Pinpoint the cell where the given text exists, returning its [X, Y] midpoint coordinate. 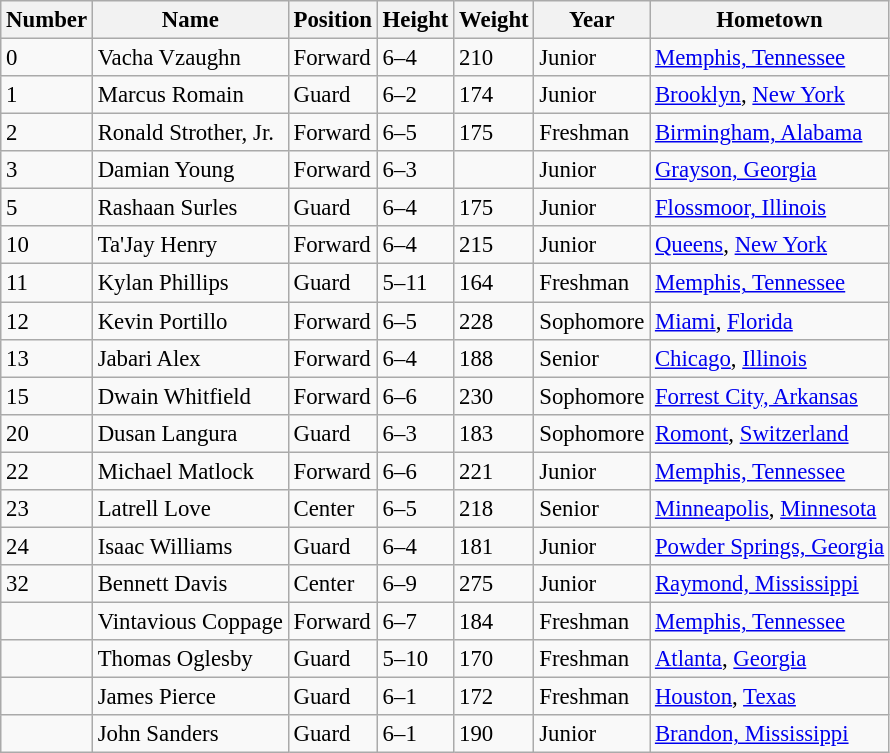
Grayson, Georgia [770, 170]
24 [47, 546]
Chicago, Illinois [770, 358]
12 [47, 321]
Vintavious Coppage [190, 621]
Rashaan Surles [190, 208]
Miami, Florida [770, 321]
Hometown [770, 20]
11 [47, 283]
Marcus Romain [190, 95]
Brandon, Mississippi [770, 734]
275 [494, 584]
3 [47, 170]
218 [494, 509]
190 [494, 734]
6–9 [415, 584]
Flossmoor, Illinois [770, 208]
Height [415, 20]
20 [47, 433]
Raymond, Mississippi [770, 584]
1 [47, 95]
Powder Springs, Georgia [770, 546]
Dwain Whitfield [190, 396]
Bennett Davis [190, 584]
Position [332, 20]
Queens, New York [770, 245]
Birmingham, Alabama [770, 133]
Latrell Love [190, 509]
Thomas Oglesby [190, 659]
23 [47, 509]
0 [47, 58]
215 [494, 245]
230 [494, 396]
5 [47, 208]
Ronald Strother, Jr. [190, 133]
Minneapolis, Minnesota [770, 509]
Kylan Phillips [190, 283]
2 [47, 133]
Ta'Jay Henry [190, 245]
32 [47, 584]
6–2 [415, 95]
Forrest City, Arkansas [770, 396]
Dusan Langura [190, 433]
5–10 [415, 659]
210 [494, 58]
221 [494, 471]
Brooklyn, New York [770, 95]
Damian Young [190, 170]
172 [494, 697]
Number [47, 20]
Houston, Texas [770, 697]
184 [494, 621]
Atlanta, Georgia [770, 659]
188 [494, 358]
Year [592, 20]
Kevin Portillo [190, 321]
Vacha Vzaughn [190, 58]
Jabari Alex [190, 358]
5–11 [415, 283]
181 [494, 546]
6–7 [415, 621]
174 [494, 95]
228 [494, 321]
15 [47, 396]
James Pierce [190, 697]
13 [47, 358]
Weight [494, 20]
183 [494, 433]
Name [190, 20]
John Sanders [190, 734]
164 [494, 283]
170 [494, 659]
22 [47, 471]
Michael Matlock [190, 471]
10 [47, 245]
Romont, Switzerland [770, 433]
Isaac Williams [190, 546]
